Return the (x, y) coordinate for the center point of the cell that contains the specified text.  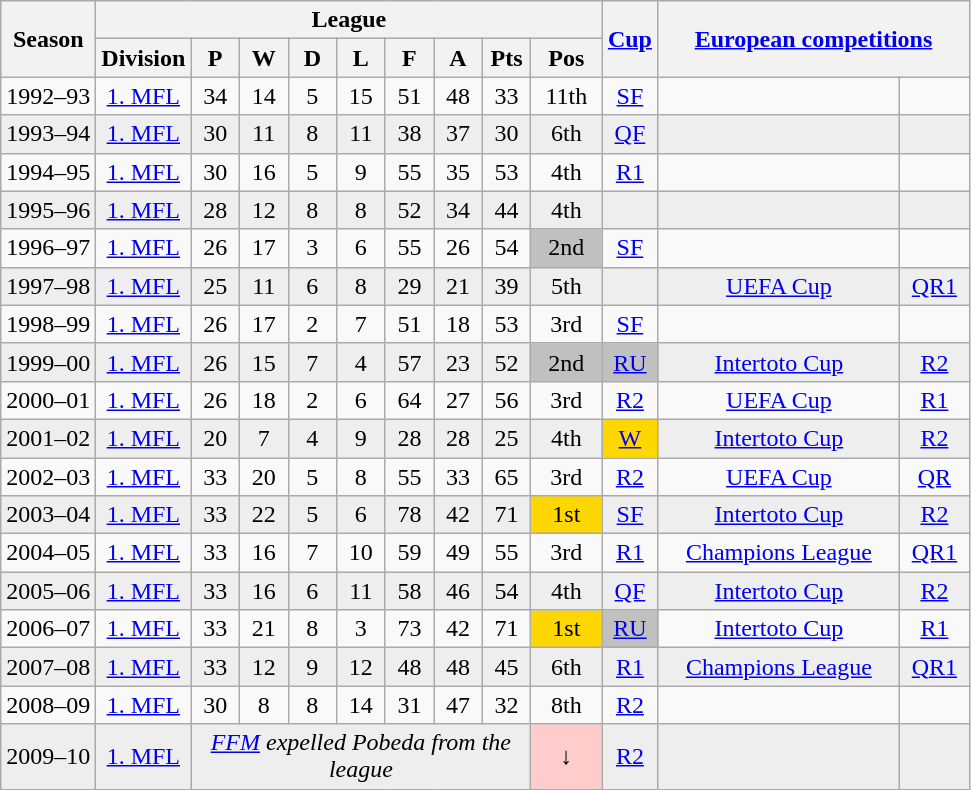
35 (458, 172)
22 (264, 515)
P (216, 58)
L (362, 58)
Pos (566, 58)
2007–08 (48, 667)
European competitions (814, 39)
Cup (630, 39)
2000–01 (48, 400)
Season (48, 39)
1997–98 (48, 286)
58 (410, 591)
32 (506, 705)
64 (410, 400)
D (312, 58)
1996–97 (48, 248)
League (349, 20)
F (410, 58)
57 (410, 362)
65 (506, 477)
2001–02 (48, 438)
1994–95 (48, 172)
Division (144, 58)
Pts (506, 58)
1995–96 (48, 210)
QR (934, 477)
73 (410, 629)
29 (410, 286)
56 (506, 400)
1993–94 (48, 134)
2006–07 (48, 629)
23 (458, 362)
38 (410, 134)
1999–00 (48, 362)
10 (362, 553)
5th (566, 286)
37 (458, 134)
31 (410, 705)
2002–03 (48, 477)
↓ (566, 756)
2008–09 (48, 705)
2005–06 (48, 591)
39 (506, 286)
FFM expelled Pobeda from the league (361, 756)
A (458, 58)
1998–99 (48, 324)
45 (506, 667)
78 (410, 515)
46 (458, 591)
8th (566, 705)
1992–93 (48, 96)
47 (458, 705)
2003–04 (48, 515)
27 (458, 400)
2004–05 (48, 553)
49 (458, 553)
44 (506, 210)
11th (566, 96)
2009–10 (48, 756)
59 (410, 553)
